Pinpoint the cell where the given text exists, returning its (x, y) midpoint coordinate. 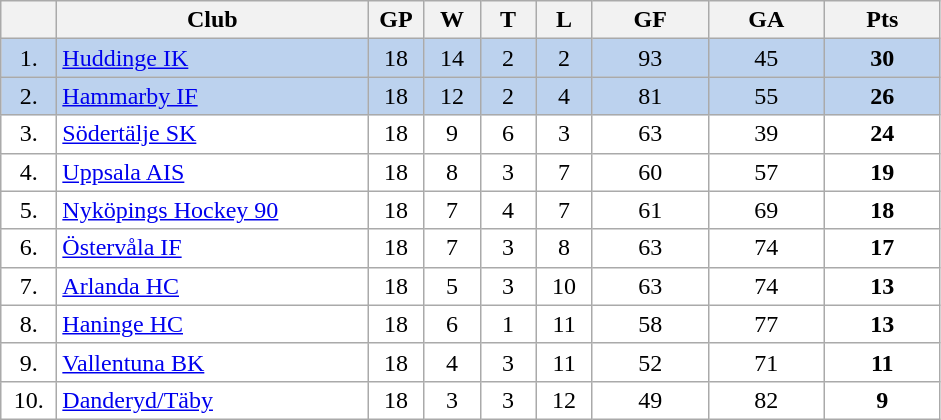
8. (29, 324)
10 (564, 286)
Haninge HC (212, 324)
Hammarby IF (212, 96)
39 (766, 134)
GA (766, 20)
W (452, 20)
3. (29, 134)
1. (29, 58)
61 (650, 210)
Nyköpings Hockey 90 (212, 210)
82 (766, 400)
6. (29, 248)
60 (650, 172)
Huddinge IK (212, 58)
52 (650, 362)
57 (766, 172)
1 (508, 324)
10. (29, 400)
Östervåla IF (212, 248)
5. (29, 210)
81 (650, 96)
Vallentuna BK (212, 362)
69 (766, 210)
GP (396, 20)
7. (29, 286)
55 (766, 96)
77 (766, 324)
45 (766, 58)
93 (650, 58)
T (508, 20)
L (564, 20)
2. (29, 96)
Danderyd/Täby (212, 400)
4. (29, 172)
71 (766, 362)
9. (29, 362)
24 (882, 134)
GF (650, 20)
17 (882, 248)
Uppsala AIS (212, 172)
Arlanda HC (212, 286)
Club (212, 20)
Pts (882, 20)
14 (452, 58)
49 (650, 400)
58 (650, 324)
26 (882, 96)
5 (452, 286)
30 (882, 58)
Södertälje SK (212, 134)
19 (882, 172)
